Output the [X, Y] coordinate of the center of the cell containing the given text.  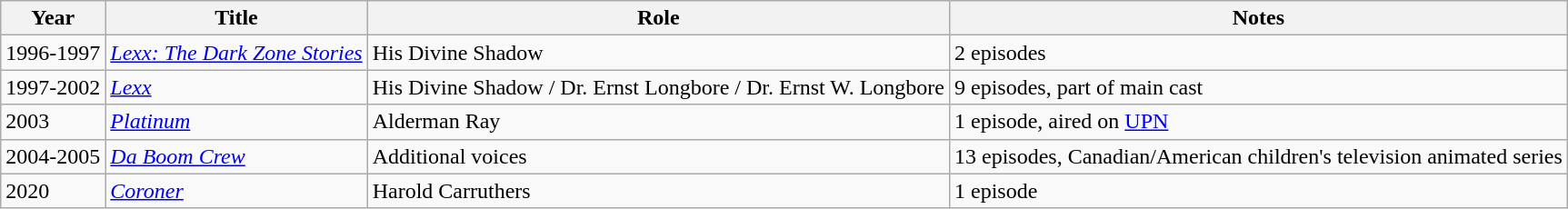
Platinum [236, 122]
2004-2005 [53, 156]
2020 [53, 191]
13 episodes, Canadian/American children's television animated series [1258, 156]
Lexx: The Dark Zone Stories [236, 53]
Notes [1258, 18]
Year [53, 18]
Additional voices [658, 156]
Alderman Ray [658, 122]
1997-2002 [53, 87]
1996-1997 [53, 53]
9 episodes, part of main cast [1258, 87]
Coroner [236, 191]
Lexx [236, 87]
2 episodes [1258, 53]
Role [658, 18]
Harold Carruthers [658, 191]
1 episode, aired on UPN [1258, 122]
His Divine Shadow / Dr. Ernst Longbore / Dr. Ernst W. Longbore [658, 87]
1 episode [1258, 191]
His Divine Shadow [658, 53]
Title [236, 18]
2003 [53, 122]
Da Boom Crew [236, 156]
